Detect which cell encompasses the target text, then output its [x, y] center coordinate. 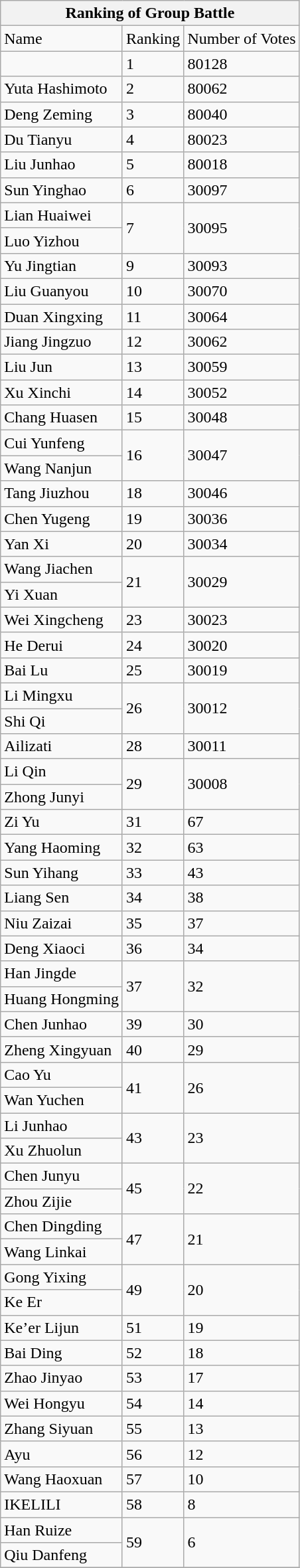
30011 [242, 746]
Li Mingxu [62, 695]
IKELILI [62, 1504]
Niu Zaizai [62, 923]
28 [153, 746]
Number of Votes [242, 39]
Qiu Danfeng [62, 1555]
4 [153, 139]
Bai Ding [62, 1353]
30046 [242, 493]
30064 [242, 317]
Wang Haoxuan [62, 1479]
39 [153, 1024]
Wei Hongyu [62, 1403]
30059 [242, 367]
Huang Hongming [62, 999]
9 [153, 266]
Shi Qi [62, 721]
Ayu [62, 1454]
Xu Zhuolun [62, 1151]
Zheng Xingyuan [62, 1049]
8 [242, 1504]
45 [153, 1189]
Liu Jun [62, 367]
17 [242, 1378]
54 [153, 1403]
3 [153, 114]
15 [153, 418]
80040 [242, 114]
Ke’er Lijun [62, 1328]
Li Junhao [62, 1126]
80018 [242, 165]
Sun Yihang [62, 873]
Han Jingde [62, 974]
Han Ruize [62, 1529]
38 [242, 898]
Yan Xi [62, 544]
Deng Xiaoci [62, 948]
30095 [242, 228]
Duan Xingxing [62, 317]
30062 [242, 342]
Liu Guanyou [62, 291]
Wei Xingcheng [62, 620]
2 [153, 89]
30036 [242, 519]
Zhang Siyuan [62, 1429]
30019 [242, 670]
Deng Zeming [62, 114]
30008 [242, 784]
7 [153, 228]
25 [153, 670]
35 [153, 923]
Gong Yixing [62, 1277]
Wang Linkai [62, 1252]
1 [153, 64]
Cui Yunfeng [62, 443]
Name [62, 39]
Wang Nanjun [62, 468]
Sun Yinghao [62, 190]
Yi Xuan [62, 594]
Zhao Jinyao [62, 1378]
30023 [242, 620]
He Derui [62, 645]
Bai Lu [62, 670]
30029 [242, 582]
Lian Huaiwei [62, 215]
Jiang Jingzuo [62, 342]
Yang Haoming [62, 847]
Chang Huasen [62, 418]
47 [153, 1239]
55 [153, 1429]
30034 [242, 544]
52 [153, 1353]
30048 [242, 418]
Cao Yu [62, 1075]
Chen Dingding [62, 1227]
59 [153, 1542]
Yu Jingtian [62, 266]
16 [153, 456]
Zhou Zijie [62, 1201]
Tang Jiuzhou [62, 493]
40 [153, 1049]
80023 [242, 139]
Liu Junhao [62, 165]
30097 [242, 190]
67 [242, 822]
30012 [242, 708]
Zi Yu [62, 822]
31 [153, 822]
Liang Sen [62, 898]
Wang Jiachen [62, 569]
Yuta Hashimoto [62, 89]
30070 [242, 291]
53 [153, 1378]
30 [242, 1024]
57 [153, 1479]
51 [153, 1328]
Zhong Junyi [62, 797]
30093 [242, 266]
80062 [242, 89]
24 [153, 645]
36 [153, 948]
30052 [242, 392]
80128 [242, 64]
Ailizati [62, 746]
Du Tianyu [62, 139]
Li Qin [62, 772]
Ranking [153, 39]
63 [242, 847]
Luo Yizhou [62, 240]
Ranking of Group Battle [150, 13]
49 [153, 1290]
56 [153, 1454]
22 [242, 1189]
5 [153, 165]
Chen Junhao [62, 1024]
Ke Er [62, 1302]
Chen Yugeng [62, 519]
11 [153, 317]
41 [153, 1087]
58 [153, 1504]
30020 [242, 645]
Xu Xinchi [62, 392]
33 [153, 873]
30047 [242, 456]
Wan Yuchen [62, 1100]
Chen Junyu [62, 1176]
